Return (X, Y) of the center of cell containing provided text 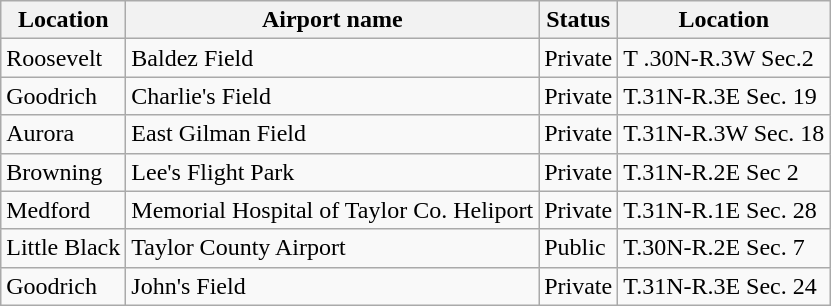
East Gilman Field (332, 134)
Baldez Field (332, 58)
Lee's Flight Park (332, 172)
T.31N-R.2E Sec 2 (724, 172)
Little Black (64, 248)
Memorial Hospital of Taylor Co. Heliport (332, 210)
Status (578, 20)
T.30N-R.2E Sec. 7 (724, 248)
Roosevelt (64, 58)
Taylor County Airport (332, 248)
T.31N-R.3W Sec. 18 (724, 134)
T.31N-R.3E Sec. 24 (724, 286)
John's Field (332, 286)
T.31N-R.3E Sec. 19 (724, 96)
Charlie's Field (332, 96)
Aurora (64, 134)
Browning (64, 172)
Medford (64, 210)
T.31N-R.1E Sec. 28 (724, 210)
T .30N-R.3W Sec.2 (724, 58)
Airport name (332, 20)
Public (578, 248)
